Identify which cell holds the provided text, then report its (X, Y) central coordinate. 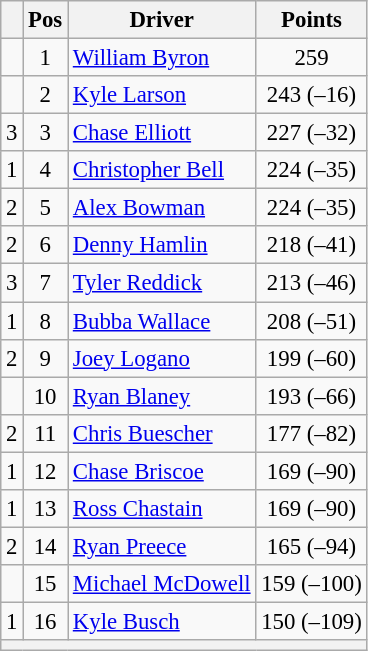
Michael McDowell (162, 584)
4 (46, 170)
Chase Elliott (162, 133)
Ryan Blaney (162, 396)
Ross Chastain (162, 509)
Bubba Wallace (162, 321)
Chris Buescher (162, 433)
Ryan Preece (162, 546)
William Byron (162, 58)
Joey Logano (162, 358)
11 (46, 433)
218 (–41) (312, 245)
Denny Hamlin (162, 245)
7 (46, 283)
Driver (162, 20)
8 (46, 321)
243 (–16) (312, 95)
199 (–60) (312, 358)
15 (46, 584)
Kyle Larson (162, 95)
16 (46, 621)
Points (312, 20)
213 (–46) (312, 283)
150 (–109) (312, 621)
165 (–94) (312, 546)
Christopher Bell (162, 170)
208 (–51) (312, 321)
12 (46, 471)
5 (46, 208)
Chase Briscoe (162, 471)
Kyle Busch (162, 621)
14 (46, 546)
159 (–100) (312, 584)
259 (312, 58)
9 (46, 358)
10 (46, 396)
Alex Bowman (162, 208)
Pos (46, 20)
Tyler Reddick (162, 283)
227 (–32) (312, 133)
13 (46, 509)
6 (46, 245)
177 (–82) (312, 433)
193 (–66) (312, 396)
